Output the [X, Y] coordinate of the center of the cell containing the given text.  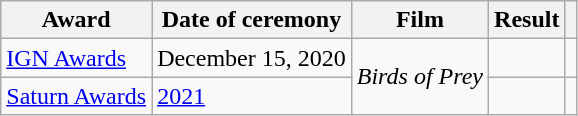
Birds of Prey [420, 77]
Date of ceremony [252, 20]
Award [76, 20]
December 15, 2020 [252, 58]
2021 [252, 96]
Result [527, 20]
Saturn Awards [76, 96]
Film [420, 20]
IGN Awards [76, 58]
